From the cell containing the given text, extract its center point as (X, Y) coordinate. 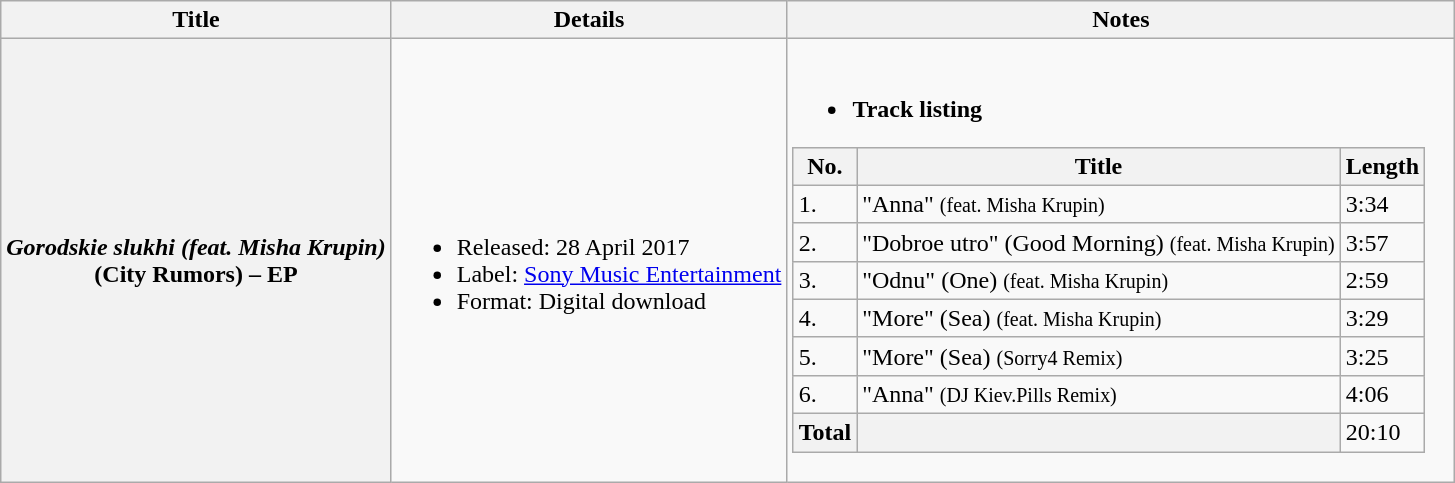
20:10 (1382, 433)
No. (825, 166)
Gorodskie slukhi (feat. Misha Krupin)(City Rumors) – EP (196, 260)
4. (825, 318)
3:29 (1382, 318)
Details (589, 20)
4:06 (1382, 394)
"Anna" (feat. Misha Krupin) (1099, 204)
3:57 (1382, 242)
"More" (Sea) (feat. Misha Krupin) (1099, 318)
5. (825, 356)
6. (825, 394)
"Dobroe utro" (Good Morning) (feat. Misha Krupin) (1099, 242)
"Odnu" (One) (feat. Misha Krupin) (1099, 280)
Released: 28 April 2017Label: Sony Music EntertainmentFormat: Digital download (589, 260)
3:25 (1382, 356)
Length (1382, 166)
1. (825, 204)
"Anna" (DJ Kiev.Pills Remix) (1099, 394)
3:34 (1382, 204)
2:59 (1382, 280)
3. (825, 280)
Total (825, 433)
"More" (Sea) (Sorry4 Remix) (1099, 356)
Notes (1121, 20)
2. (825, 242)
